From the cell containing the given text, extract its center point as (X, Y) coordinate. 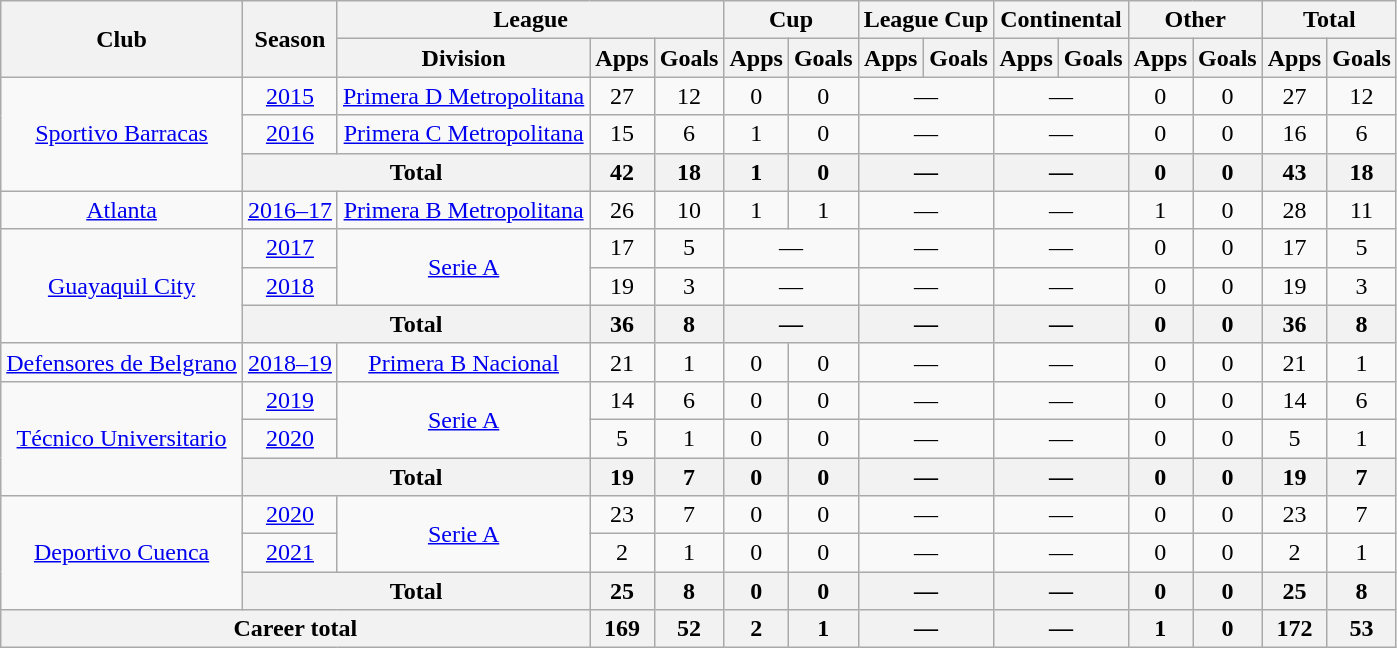
2021 (290, 553)
2018 (290, 286)
Primera D Metropolitana (463, 96)
172 (1294, 629)
Cup (791, 20)
Season (290, 39)
52 (689, 629)
Técnico Universitario (122, 438)
Sportivo Barracas (122, 134)
2017 (290, 248)
28 (1294, 210)
2019 (290, 400)
Atlanta (122, 210)
2016–17 (290, 210)
Career total (296, 629)
Primera B Nacional (463, 362)
53 (1362, 629)
League (530, 20)
169 (622, 629)
2018–19 (290, 362)
26 (622, 210)
Defensores de Belgrano (122, 362)
Division (463, 58)
Primera B Metropolitana (463, 210)
League Cup (926, 20)
Guayaquil City (122, 286)
43 (1294, 172)
Club (122, 39)
Deportivo Cuenca (122, 553)
2015 (290, 96)
10 (689, 210)
15 (622, 134)
2016 (290, 134)
16 (1294, 134)
Other (1195, 20)
Primera C Metropolitana (463, 134)
42 (622, 172)
11 (1362, 210)
Continental (1061, 20)
